Return the (x, y) coordinate for the center point of the cell that contains the specified text.  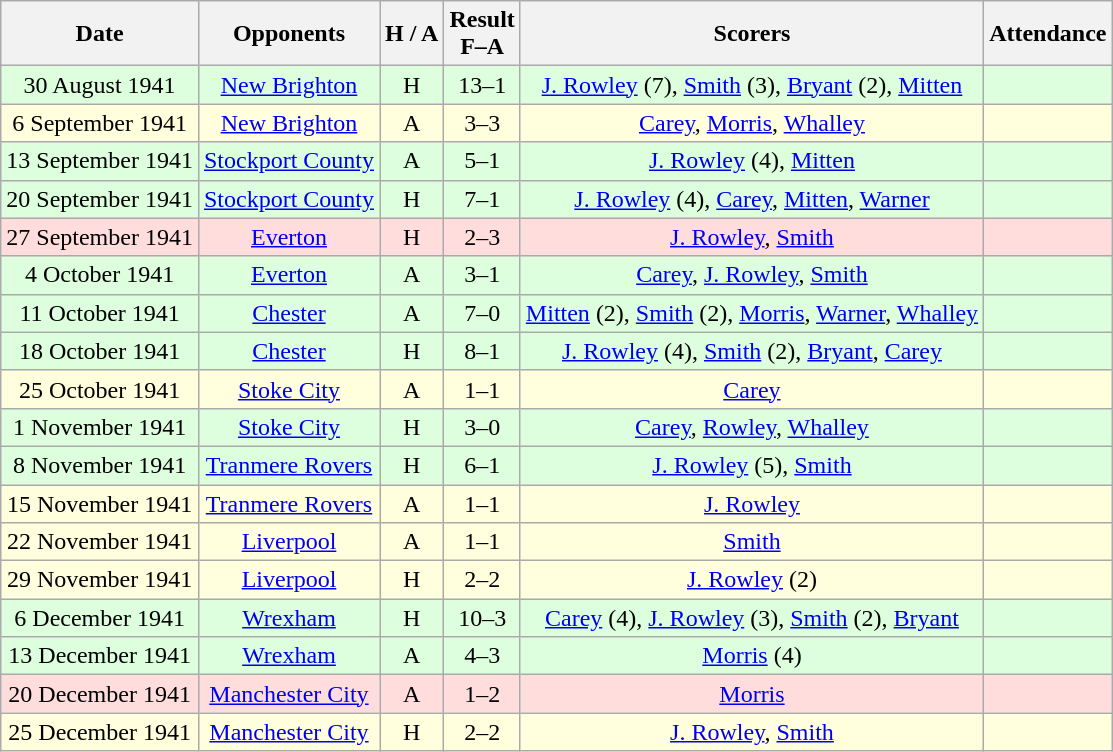
20 September 1941 (100, 199)
13 December 1941 (100, 656)
8 November 1941 (100, 465)
22 November 1941 (100, 542)
Carey (752, 389)
Carey, J. Rowley, Smith (752, 275)
4–3 (482, 656)
Morris (4) (752, 656)
13–1 (482, 85)
3–1 (482, 275)
Smith (752, 542)
20 December 1941 (100, 694)
Scorers (752, 34)
Carey (4), J. Rowley (3), Smith (2), Bryant (752, 618)
J. Rowley (5), Smith (752, 465)
Date (100, 34)
J. Rowley (4), Mitten (752, 161)
8–1 (482, 351)
J. Rowley (4), Carey, Mitten, Warner (752, 199)
5–1 (482, 161)
30 August 1941 (100, 85)
Attendance (1048, 34)
6 September 1941 (100, 123)
7–0 (482, 313)
13 September 1941 (100, 161)
ResultF–A (482, 34)
6–1 (482, 465)
Carey, Morris, Whalley (752, 123)
3–3 (482, 123)
18 October 1941 (100, 351)
Mitten (2), Smith (2), Morris, Warner, Whalley (752, 313)
J. Rowley (2) (752, 580)
27 September 1941 (100, 237)
6 December 1941 (100, 618)
11 October 1941 (100, 313)
10–3 (482, 618)
7–1 (482, 199)
H / A (412, 34)
15 November 1941 (100, 503)
J. Rowley (4), Smith (2), Bryant, Carey (752, 351)
1–2 (482, 694)
4 October 1941 (100, 275)
29 November 1941 (100, 580)
Opponents (288, 34)
1 November 1941 (100, 427)
Carey, Rowley, Whalley (752, 427)
J. Rowley (752, 503)
25 December 1941 (100, 732)
Morris (752, 694)
2–3 (482, 237)
25 October 1941 (100, 389)
J. Rowley (7), Smith (3), Bryant (2), Mitten (752, 85)
3–0 (482, 427)
